Return [X, Y] of the center of cell containing provided text 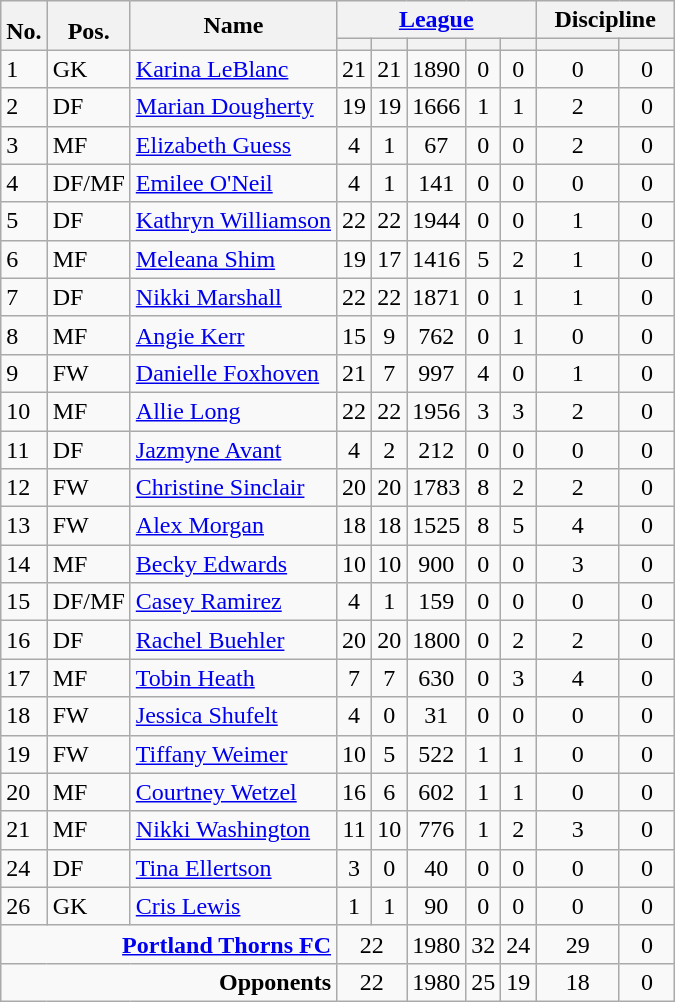
997 [436, 373]
Discipline [606, 20]
Elizabeth Guess [233, 145]
67 [436, 145]
No. [24, 26]
Jessica Shufelt [233, 716]
Pos. [88, 26]
Tina Ellertson [233, 868]
Rachel Buehler [233, 640]
Allie Long [233, 411]
630 [436, 678]
32 [484, 944]
1666 [436, 107]
1956 [436, 411]
212 [436, 449]
Opponents [169, 982]
25 [484, 982]
29 [578, 944]
12 [24, 488]
1416 [436, 259]
1890 [436, 69]
1783 [436, 488]
Tobin Heath [233, 678]
762 [436, 335]
Angie Kerr [233, 335]
1525 [436, 526]
Casey Ramirez [233, 602]
Alex Morgan [233, 526]
1944 [436, 221]
522 [436, 754]
Emilee O'Neil [233, 183]
Kathryn Williamson [233, 221]
Courtney Wetzel [233, 792]
900 [436, 564]
Karina LeBlanc [233, 69]
1871 [436, 297]
31 [436, 716]
Becky Edwards [233, 564]
13 [24, 526]
Name [233, 26]
776 [436, 830]
Jazmyne Avant [233, 449]
602 [436, 792]
1800 [436, 640]
90 [436, 906]
Portland Thorns FC [169, 944]
Tiffany Weimer [233, 754]
40 [436, 868]
Nikki Washington [233, 830]
159 [436, 602]
Marian Dougherty [233, 107]
Danielle Foxhoven [233, 373]
141 [436, 183]
Cris Lewis [233, 906]
League [436, 20]
14 [24, 564]
26 [24, 906]
Nikki Marshall [233, 297]
Meleana Shim [233, 259]
Christine Sinclair [233, 488]
